Detect which cell encompasses the target text, then output its (x, y) center coordinate. 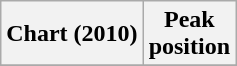
Chart (2010) (72, 34)
Peak position (189, 34)
